Return (X, Y) of the center of cell containing provided text 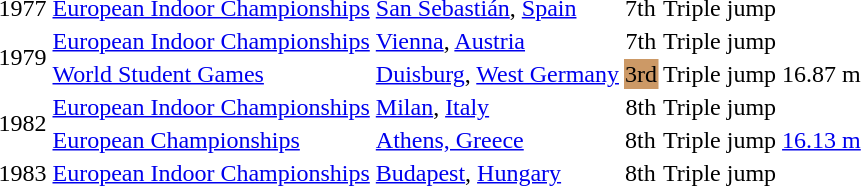
Athens, Greece (497, 140)
Vienna, Austria (497, 41)
Duisburg, West Germany (497, 74)
World Student Games (211, 74)
European Championships (211, 140)
7th (640, 41)
3rd (640, 74)
Milan, Italy (497, 107)
